Provide the (X, Y) coordinate of the cell's center where the given text is located.  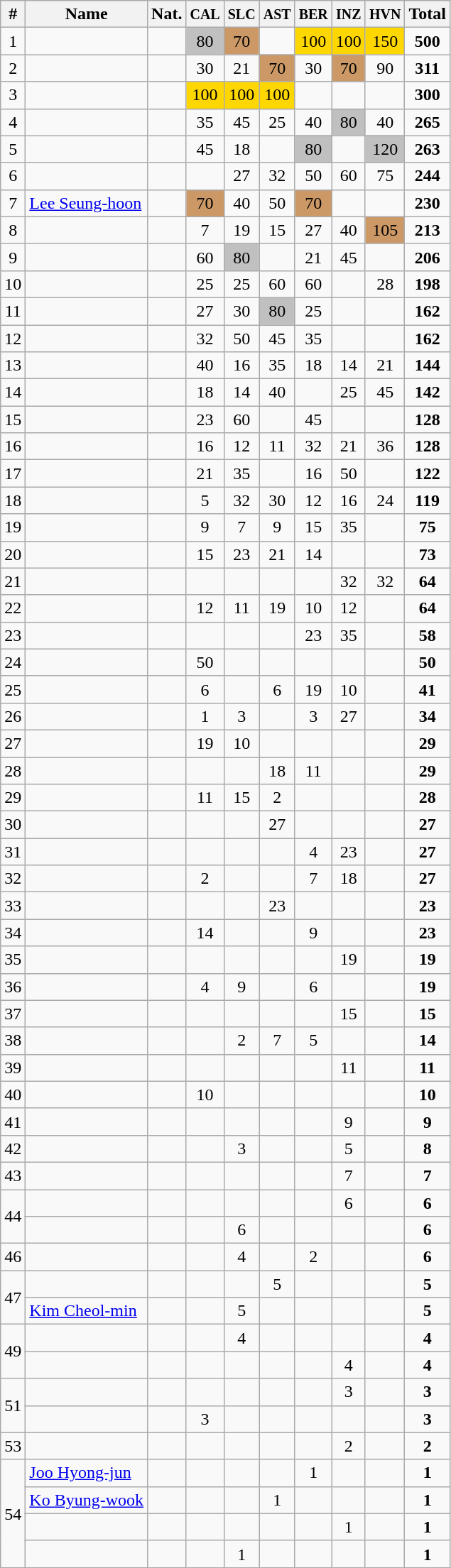
47 (13, 1298)
73 (428, 554)
150 (385, 41)
244 (428, 176)
53 (13, 1446)
500 (428, 41)
230 (428, 203)
SLC (241, 14)
HVN (385, 14)
206 (428, 257)
20 (13, 554)
26 (13, 716)
46 (13, 1257)
31 (13, 852)
144 (428, 366)
39 (13, 1068)
58 (428, 635)
17 (13, 473)
Total (428, 14)
105 (385, 230)
54 (13, 1513)
213 (428, 230)
42 (13, 1148)
Nat. (167, 14)
Lee Seung-hoon (87, 203)
311 (428, 68)
37 (13, 1014)
BER (313, 14)
263 (428, 149)
# (13, 14)
44 (13, 1217)
119 (428, 500)
Kim Cheol-min (87, 1311)
51 (13, 1405)
198 (428, 284)
22 (13, 608)
43 (13, 1175)
265 (428, 122)
142 (428, 393)
49 (13, 1352)
Joo Hyong-jun (87, 1473)
120 (385, 149)
INZ (348, 14)
Ko Byung-wook (87, 1500)
Name (87, 14)
300 (428, 95)
33 (13, 906)
122 (428, 473)
13 (13, 366)
CAL (205, 14)
90 (385, 68)
AST (277, 14)
38 (13, 1041)
